Search for the cell housing the specified text and yield its (X, Y) center coordinate. 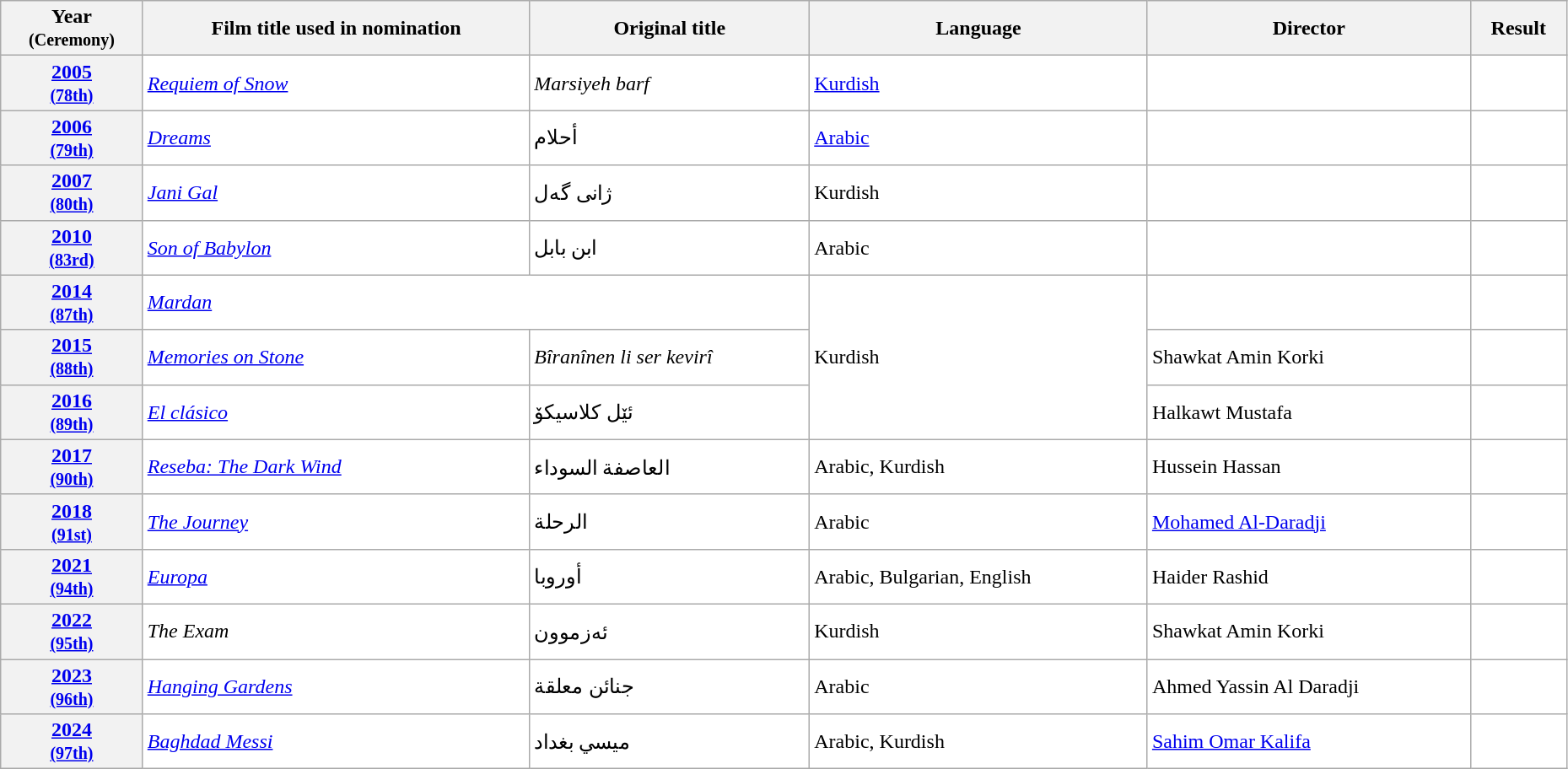
2010(83rd) (72, 248)
2007(80th) (72, 192)
2005(78th) (72, 83)
Hanging Gardens (336, 686)
Mardan (476, 302)
Ahmed Yassin Al Daradji (1309, 686)
Requiem of Snow (336, 83)
2018(91st) (72, 521)
ئێل کلاسیکۆ (670, 411)
Reseba: The Dark Wind (336, 467)
Sahim Omar Kalifa (1309, 742)
2021(94th) (72, 577)
Year(Ceremony) (72, 29)
Marsiyeh barf (670, 83)
ابن بابل (670, 248)
الرحلة (670, 521)
Halkawt Mustafa (1309, 411)
Hussein Hassan (1309, 467)
Dreams (336, 138)
Mohamed Al-Daradji (1309, 521)
Jani Gal (336, 192)
El clásico (336, 411)
Haider Rashid (1309, 577)
Bîranînen li ser kevirî (670, 358)
2015(88th) (72, 358)
2023(96th) (72, 686)
Original title (670, 29)
2014(87th) (72, 302)
Language (978, 29)
أوروبا (670, 577)
Baghdad Messi (336, 742)
العاصفة السوداء (670, 467)
Result (1518, 29)
أحلام (670, 138)
ئەزموون (670, 631)
2006(79th) (72, 138)
ميسي بغداد (670, 742)
ژانی گەل (670, 192)
Film title used in nomination (336, 29)
Son of Babylon (336, 248)
2017(90th) (72, 467)
2016(89th) (72, 411)
2024(97th) (72, 742)
Director (1309, 29)
Europa (336, 577)
Arabic, Bulgarian, English (978, 577)
جنائن معلقة (670, 686)
Memories on Stone (336, 358)
The Journey (336, 521)
The Exam (336, 631)
2022(95th) (72, 631)
